Provide the [X, Y] coordinate of the cell's center where the given text is located.  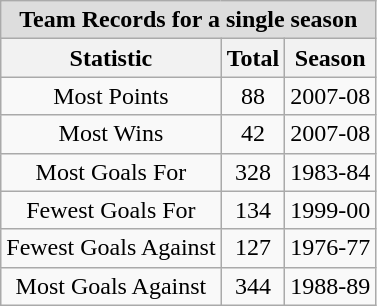
127 [253, 248]
Most Points [111, 96]
134 [253, 210]
Statistic [111, 58]
Most Goals Against [111, 286]
Fewest Goals For [111, 210]
Team Records for a single season [188, 20]
Season [330, 58]
1988-89 [330, 286]
1999-00 [330, 210]
88 [253, 96]
Fewest Goals Against [111, 248]
328 [253, 172]
1983-84 [330, 172]
1976-77 [330, 248]
Total [253, 58]
Most Wins [111, 134]
42 [253, 134]
344 [253, 286]
Most Goals For [111, 172]
